Provide the (x, y) coordinate of the cell's center where the given text is located.  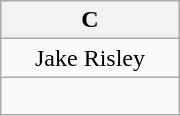
Jake Risley (90, 58)
C (90, 20)
